Determine the (X, Y) coordinate at the center of the cell enclosing the given text.  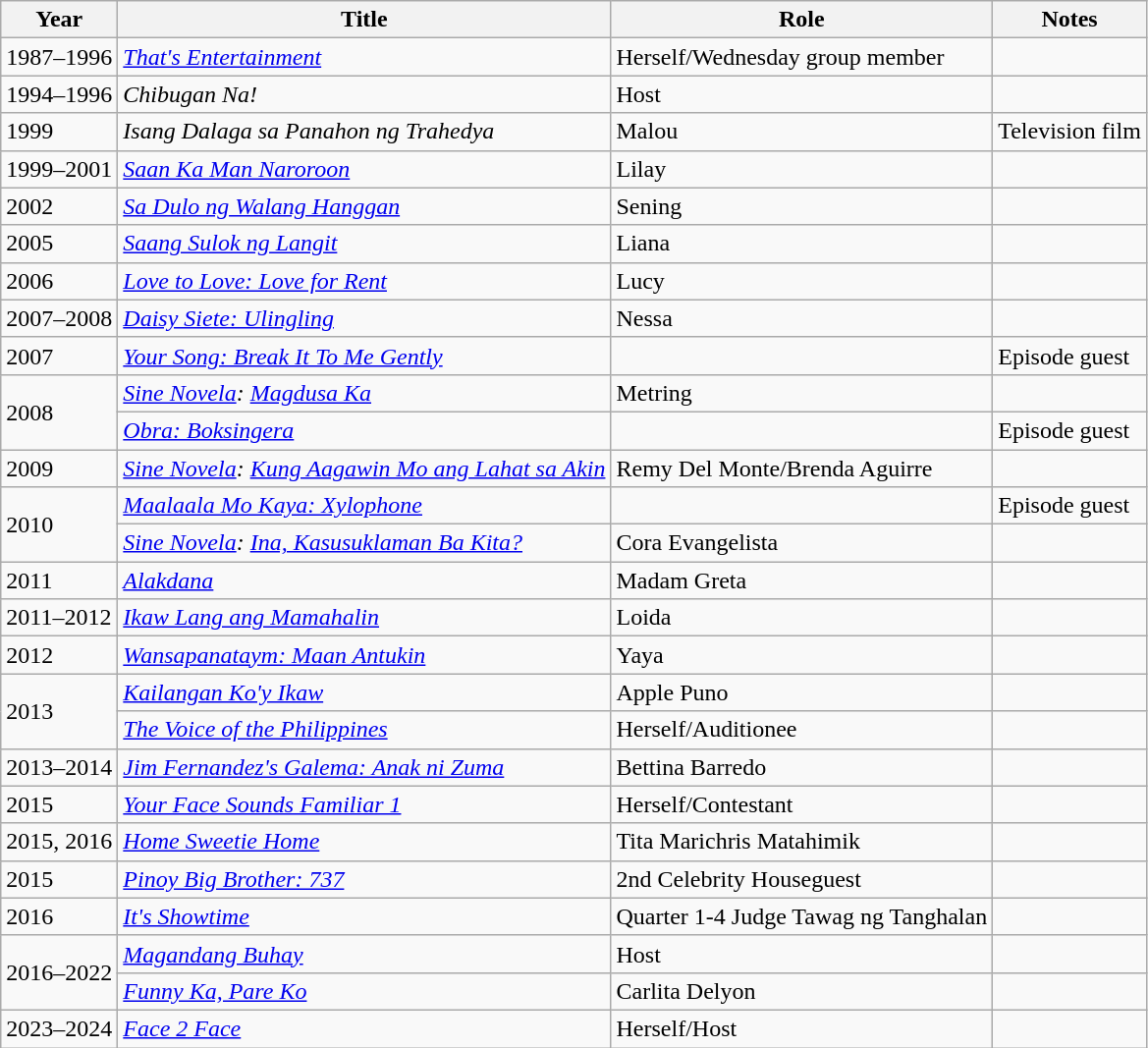
2016–2022 (59, 972)
Ikaw Lang ang Mamahalin (364, 618)
2005 (59, 244)
Herself/Host (801, 1028)
2023–2024 (59, 1028)
1999–2001 (59, 169)
Role (801, 20)
Quarter 1-4 Judge Tawag ng Tanghalan (801, 916)
2012 (59, 655)
Bettina Barredo (801, 767)
2016 (59, 916)
Remy Del Monte/Brenda Aguirre (801, 469)
Love to Love: Love for Rent (364, 281)
Carlita Delyon (801, 991)
Chibugan Na! (364, 94)
2002 (59, 206)
Tita Marichris Matahimik (801, 842)
1987–1996 (59, 57)
Obra: Boksingera (364, 430)
Malou (801, 132)
2007 (59, 356)
Home Sweetie Home (364, 842)
Maalaala Mo Kaya: Xylophone (364, 506)
Herself/Auditionee (801, 730)
Cora Evangelista (801, 543)
1994–1996 (59, 94)
Sine Novela: Magdusa Ka (364, 393)
Herself/Contestant (801, 804)
Wansapanataym: Maan Antukin (364, 655)
Metring (801, 393)
Your Song: Break It To Me Gently (364, 356)
2010 (59, 524)
Liana (801, 244)
Sine Novela: Ina, Kasusuklaman Ba Kita? (364, 543)
Madam Greta (801, 580)
Apple Puno (801, 692)
2006 (59, 281)
Yaya (801, 655)
Sening (801, 206)
Nessa (801, 318)
Jim Fernandez's Galema: Anak ni Zuma (364, 767)
2013 (59, 711)
Lucy (801, 281)
Year (59, 20)
Kailangan Ko'y Ikaw (364, 692)
1999 (59, 132)
Notes (1070, 20)
Lilay (801, 169)
2008 (59, 412)
2009 (59, 469)
Title (364, 20)
Funny Ka, Pare Ko (364, 991)
Loida (801, 618)
Face 2 Face (364, 1028)
That's Entertainment (364, 57)
It's Showtime (364, 916)
2011–2012 (59, 618)
The Voice of the Philippines (364, 730)
2015, 2016 (59, 842)
2013–2014 (59, 767)
Daisy Siete: Ulingling (364, 318)
Your Face Sounds Familiar 1 (364, 804)
Saan Ka Man Naroroon (364, 169)
Magandang Buhay (364, 954)
2011 (59, 580)
Sa Dulo ng Walang Hanggan (364, 206)
Alakdana (364, 580)
Saang Sulok ng Langit (364, 244)
Pinoy Big Brother: 737 (364, 879)
Herself/Wednesday group member (801, 57)
2007–2008 (59, 318)
Isang Dalaga sa Panahon ng Trahedya (364, 132)
Sine Novela: Kung Aagawin Mo ang Lahat sa Akin (364, 469)
2nd Celebrity Houseguest (801, 879)
Television film (1070, 132)
